Provide the (X, Y) coordinate of the cell's center where the given text is located.  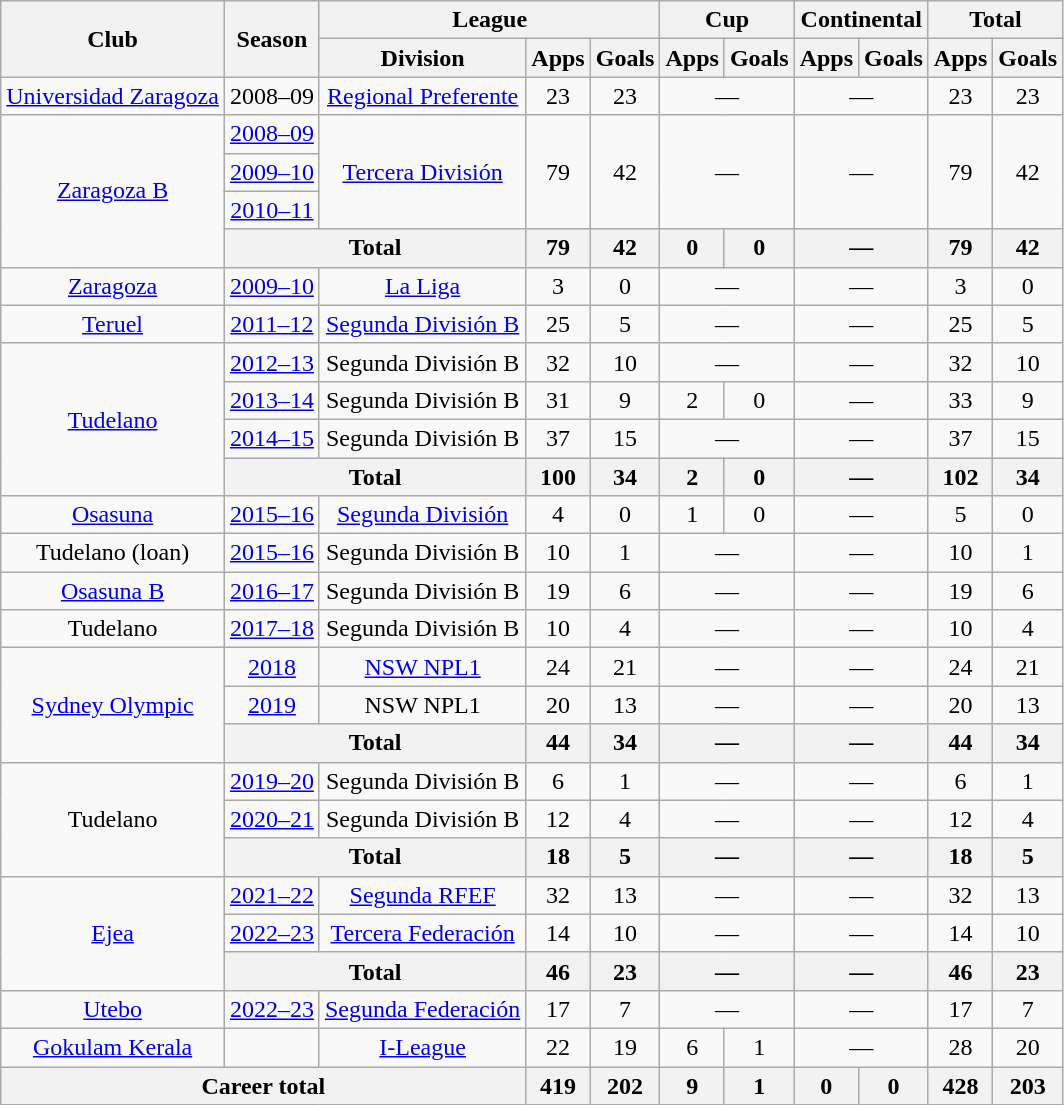
Tudelano (loan) (113, 553)
Teruel (113, 324)
2014–15 (272, 438)
202 (625, 1085)
I-League (422, 1047)
Regional Preferente (422, 96)
La Liga (422, 286)
102 (960, 477)
Career total (264, 1085)
2020–21 (272, 819)
31 (558, 400)
2017–18 (272, 629)
Club (113, 39)
28 (960, 1047)
Segunda RFEF (422, 895)
Division (422, 58)
Zaragoza (113, 286)
2011–12 (272, 324)
Cup (727, 20)
203 (1028, 1085)
2012–13 (272, 362)
Utebo (113, 1009)
Tercera Federación (422, 933)
Segunda División (422, 515)
Segunda Federación (422, 1009)
100 (558, 477)
Osasuna B (113, 591)
Osasuna (113, 515)
2010–11 (272, 210)
428 (960, 1085)
33 (960, 400)
2021–22 (272, 895)
Sydney Olympic (113, 705)
2018 (272, 667)
Tercera División (422, 172)
Ejea (113, 933)
2019–20 (272, 781)
Continental (861, 20)
Season (272, 39)
2016–17 (272, 591)
419 (558, 1085)
2013–14 (272, 400)
Universidad Zaragoza (113, 96)
Gokulam Kerala (113, 1047)
Zaragoza B (113, 191)
22 (558, 1047)
League (490, 20)
2019 (272, 705)
